Determine the (x, y) coordinate at the center of the cell enclosing the given text.  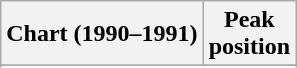
Peakposition (249, 34)
Chart (1990–1991) (102, 34)
